Pinpoint the cell where the given text exists, returning its (x, y) midpoint coordinate. 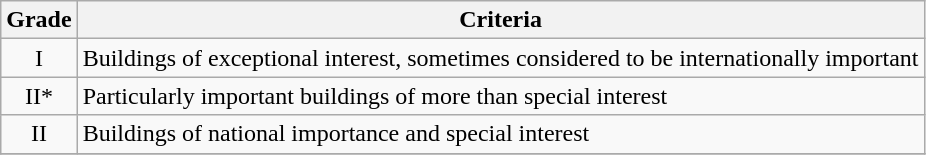
Grade (39, 20)
II (39, 134)
I (39, 58)
Particularly important buildings of more than special interest (500, 96)
Buildings of national importance and special interest (500, 134)
II* (39, 96)
Buildings of exceptional interest, sometimes considered to be internationally important (500, 58)
Criteria (500, 20)
